Determine the [X, Y] coordinate at the center of the cell enclosing the given text.  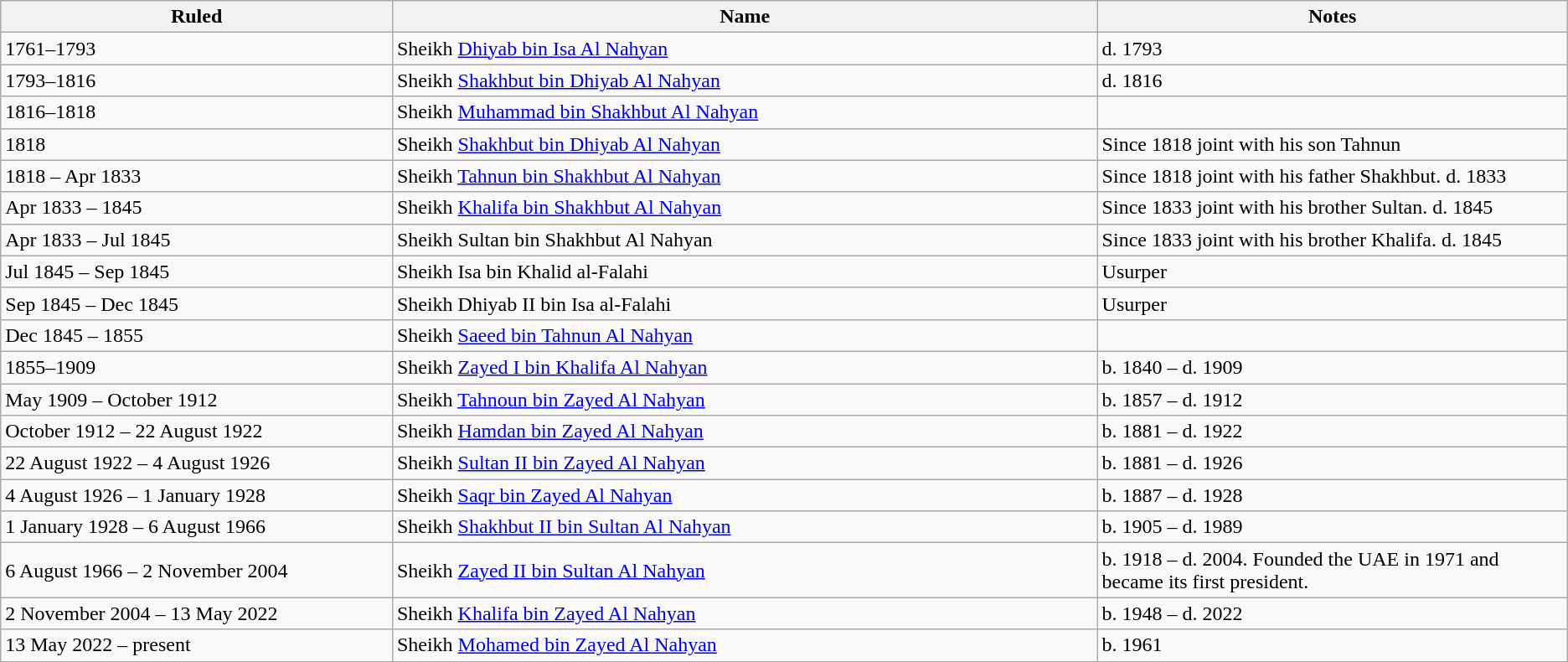
Since 1818 joint with his son Tahnun [1332, 144]
Sep 1845 – Dec 1845 [197, 303]
Since 1833 joint with his brother Sultan. d. 1845 [1332, 208]
Sheikh Isa bin Khalid al-Falahi [745, 272]
d. 1793 [1332, 49]
Sheikh Sultan II bin Zayed Al Nahyan [745, 463]
October 1912 – 22 August 1922 [197, 432]
Since 1818 joint with his father Shakhbut. d. 1833 [1332, 176]
Notes [1332, 17]
Sheikh Dhiyab bin Isa Al Nahyan [745, 49]
Apr 1833 – Jul 1845 [197, 240]
Sheikh Tahnun bin Shakhbut Al Nahyan [745, 176]
Jul 1845 – Sep 1845 [197, 272]
Sheikh Khalifa bin Zayed Al Nahyan [745, 613]
Sheikh Zayed II bin Sultan Al Nahyan [745, 570]
1793–1816 [197, 80]
May 1909 – October 1912 [197, 400]
Ruled [197, 17]
13 May 2022 – present [197, 645]
Sheikh Mohamed bin Zayed Al Nahyan [745, 645]
Sheikh Saeed bin Tahnun Al Nahyan [745, 335]
b. 1961 [1332, 645]
Name [745, 17]
22 August 1922 – 4 August 1926 [197, 463]
6 August 1966 – 2 November 2004 [197, 570]
Sheikh Muhammad bin Shakhbut Al Nahyan [745, 112]
Dec 1845 – 1855 [197, 335]
b. 1857 – d. 1912 [1332, 400]
1 January 1928 – 6 August 1966 [197, 527]
b. 1948 – d. 2022 [1332, 613]
Sheikh Sultan bin Shakhbut Al Nahyan [745, 240]
Sheikh Dhiyab II bin Isa al-Falahi [745, 303]
b. 1881 – d. 1922 [1332, 432]
Apr 1833 – 1845 [197, 208]
Sheikh Tahnoun bin Zayed Al Nahyan [745, 400]
1816–1818 [197, 112]
1761–1793 [197, 49]
Sheikh Zayed I bin Khalifa Al Nahyan [745, 367]
b. 1918 – d. 2004. Founded the UAE in 1971 and became its first president. [1332, 570]
Since 1833 joint with his brother Khalifa. d. 1845 [1332, 240]
2 November 2004 – 13 May 2022 [197, 613]
b. 1881 – d. 1926 [1332, 463]
Sheikh Saqr bin Zayed Al Nahyan [745, 495]
b. 1905 – d. 1989 [1332, 527]
Sheikh Khalifa bin Shakhbut Al Nahyan [745, 208]
b. 1887 – d. 1928 [1332, 495]
1818 – Apr 1833 [197, 176]
1818 [197, 144]
Sheikh Shakhbut II bin Sultan Al Nahyan [745, 527]
b. 1840 – d. 1909 [1332, 367]
4 August 1926 – 1 January 1928 [197, 495]
1855–1909 [197, 367]
d. 1816 [1332, 80]
Sheikh Hamdan bin Zayed Al Nahyan [745, 432]
